Detect which cell encompasses the target text, then output its (X, Y) center coordinate. 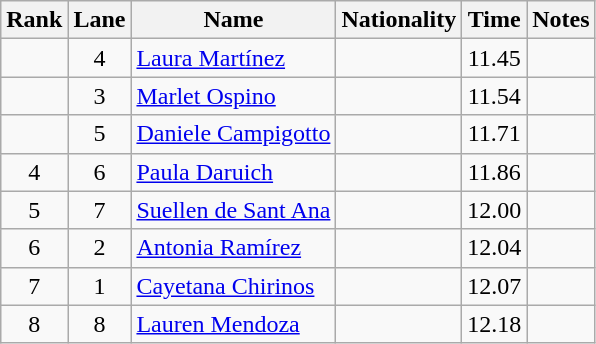
12.07 (494, 286)
Lane (100, 20)
1 (100, 286)
11.45 (494, 58)
11.71 (494, 134)
Marlet Ospino (234, 96)
Daniele Campigotto (234, 134)
12.00 (494, 210)
Lauren Mendoza (234, 324)
Notes (561, 20)
12.04 (494, 248)
12.18 (494, 324)
Suellen de Sant Ana (234, 210)
Time (494, 20)
2 (100, 248)
Nationality (399, 20)
Antonia Ramírez (234, 248)
3 (100, 96)
Cayetana Chirinos (234, 286)
11.86 (494, 172)
Name (234, 20)
11.54 (494, 96)
Rank (34, 20)
Laura Martínez (234, 58)
Paula Daruich (234, 172)
